Return the (x, y) coordinate for the center point of the cell that contains the specified text.  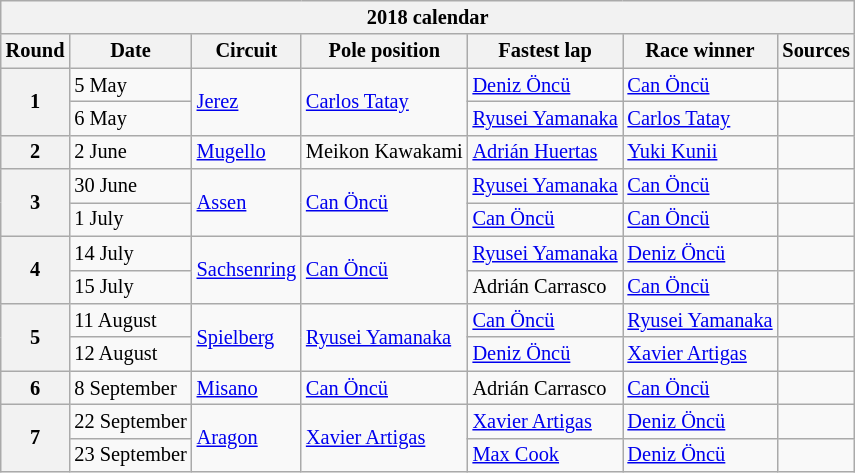
Adrián Huertas (546, 152)
Jerez (246, 102)
Date (130, 51)
23 September (130, 455)
30 June (130, 186)
Aragon (246, 438)
4 (36, 270)
11 August (130, 320)
Sources (816, 51)
15 July (130, 287)
2 June (130, 152)
Circuit (246, 51)
2 (36, 152)
6 (36, 388)
Round (36, 51)
Sachsenring (246, 270)
8 September (130, 388)
1 (36, 102)
6 May (130, 118)
Assen (246, 202)
Max Cook (546, 455)
22 September (130, 421)
Mugello (246, 152)
Pole position (384, 51)
2018 calendar (428, 17)
14 July (130, 253)
Meikon Kawakami (384, 152)
12 August (130, 354)
Race winner (700, 51)
Fastest lap (546, 51)
Spielberg (246, 336)
Misano (246, 388)
3 (36, 202)
7 (36, 438)
5 (36, 336)
1 July (130, 219)
5 May (130, 85)
Yuki Kunii (700, 152)
